Find where the given text appears and provide that cell's center as (X, Y) coordinate. 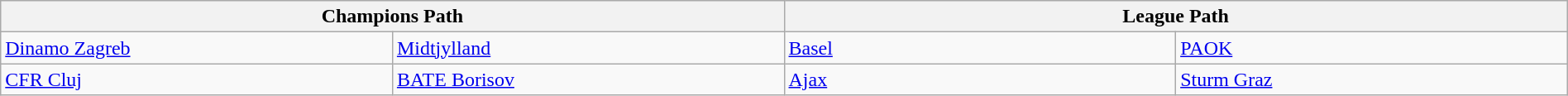
Midtjylland (588, 48)
Champions Path (392, 17)
CFR Cluj (197, 79)
Sturm Graz (1372, 79)
League Path (1176, 17)
Basel (980, 48)
BATE Borisov (588, 79)
PAOK (1372, 48)
Ajax (980, 79)
Dinamo Zagreb (197, 48)
